Identify which cell holds the provided text, then report its (x, y) central coordinate. 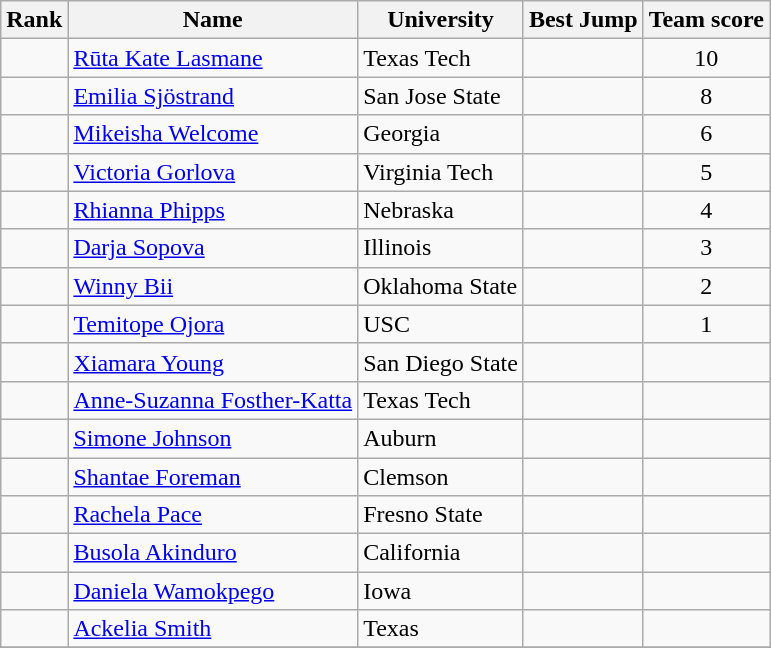
Iowa (441, 591)
Rūta Kate Lasmane (213, 58)
Busola Akinduro (213, 553)
Shantae Foreman (213, 477)
Auburn (441, 438)
10 (706, 58)
Virginia Tech (441, 172)
Texas (441, 629)
Mikeisha Welcome (213, 134)
Illinois (441, 248)
1 (706, 324)
Rhianna Phipps (213, 210)
8 (706, 96)
5 (706, 172)
San Diego State (441, 362)
Best Jump (583, 20)
Daniela Wamokpego (213, 591)
Xiamara Young (213, 362)
Team score (706, 20)
Clemson (441, 477)
4 (706, 210)
Darja Sopova (213, 248)
Anne-Suzanna Fosther-Katta (213, 400)
Simone Johnson (213, 438)
California (441, 553)
6 (706, 134)
Victoria Gorlova (213, 172)
Rank (34, 20)
3 (706, 248)
Name (213, 20)
2 (706, 286)
San Jose State (441, 96)
Fresno State (441, 515)
Emilia Sjöstrand (213, 96)
Winny Bii (213, 286)
Nebraska (441, 210)
Temitope Ojora (213, 324)
USC (441, 324)
Ackelia Smith (213, 629)
Rachela Pace (213, 515)
Georgia (441, 134)
University (441, 20)
Oklahoma State (441, 286)
